Locate the cell with the specified text and output its (X, Y) center coordinate. 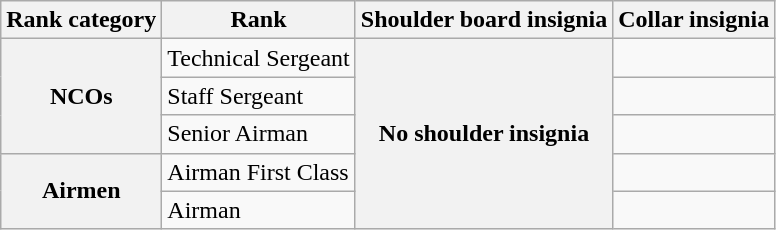
NCOs (82, 96)
No shoulder insignia (484, 134)
Rank category (82, 20)
Collar insignia (694, 20)
Rank (259, 20)
Staff Sergeant (259, 96)
Airman First Class (259, 172)
Airman (259, 210)
Airmen (82, 191)
Shoulder board insignia (484, 20)
Senior Airman (259, 134)
Technical Sergeant (259, 58)
